Pinpoint the cell where the given text exists, returning its [x, y] midpoint coordinate. 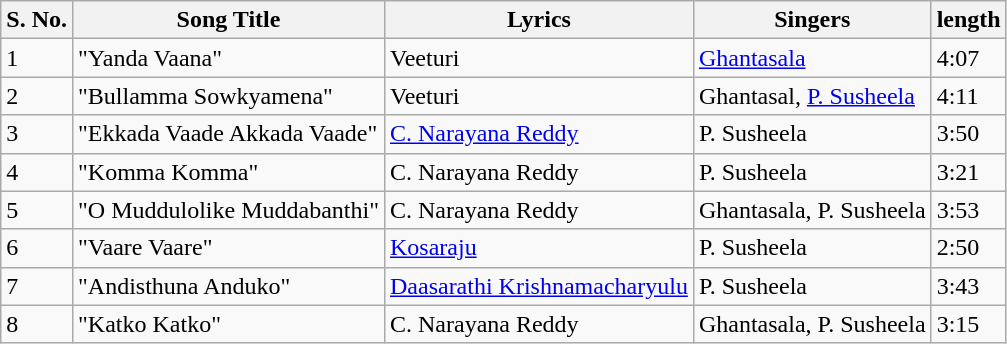
3:15 [968, 324]
"Ekkada Vaade Akkada Vaade" [228, 134]
4:07 [968, 58]
"Bullamma Sowkyamena" [228, 96]
3:50 [968, 134]
"Katko Katko" [228, 324]
Lyrics [538, 20]
6 [37, 248]
Song Title [228, 20]
Daasarathi Krishnamacharyulu [538, 286]
4:11 [968, 96]
3:21 [968, 172]
3:43 [968, 286]
2 [37, 96]
"Yanda Vaana" [228, 58]
length [968, 20]
5 [37, 210]
Kosaraju [538, 248]
"Komma Komma" [228, 172]
Ghantasal, P. Susheela [812, 96]
"Andisthuna Anduko" [228, 286]
1 [37, 58]
Ghantasala [812, 58]
3 [37, 134]
8 [37, 324]
7 [37, 286]
3:53 [968, 210]
4 [37, 172]
"O Muddulolike Muddabanthi" [228, 210]
2:50 [968, 248]
S. No. [37, 20]
"Vaare Vaare" [228, 248]
Singers [812, 20]
